Identify which cell holds the provided text, then report its [x, y] central coordinate. 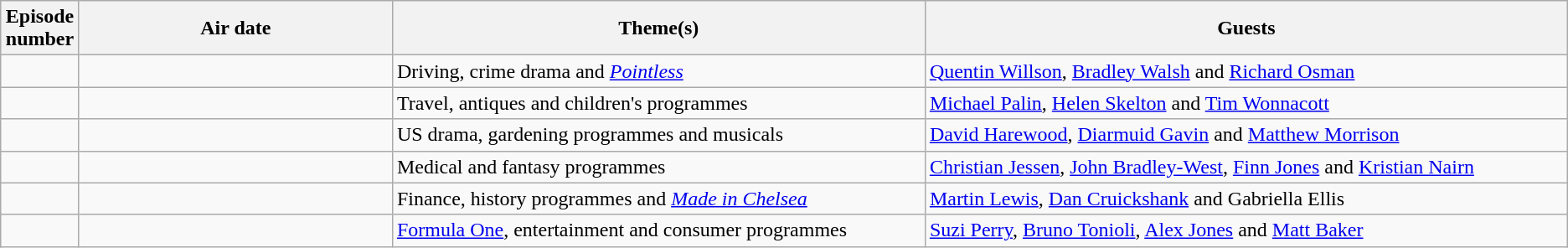
Theme(s) [658, 28]
Driving, crime drama and Pointless [658, 71]
Formula One, entertainment and consumer programmes [658, 230]
Michael Palin, Helen Skelton and Tim Wonnacott [1246, 103]
Finance, history programmes and Made in Chelsea [658, 199]
US drama, gardening programmes and musicals [658, 135]
Travel, antiques and children's programmes [658, 103]
Guests [1246, 28]
Christian Jessen, John Bradley-West, Finn Jones and Kristian Nairn [1246, 167]
David Harewood, Diarmuid Gavin and Matthew Morrison [1246, 135]
Air date [235, 28]
Episode number [40, 28]
Martin Lewis, Dan Cruickshank and Gabriella Ellis [1246, 199]
Suzi Perry, Bruno Tonioli, Alex Jones and Matt Baker [1246, 230]
Medical and fantasy programmes [658, 167]
Quentin Willson, Bradley Walsh and Richard Osman [1246, 71]
